Scan for the cell matching the given text and deliver its [X, Y] coordinate at center. 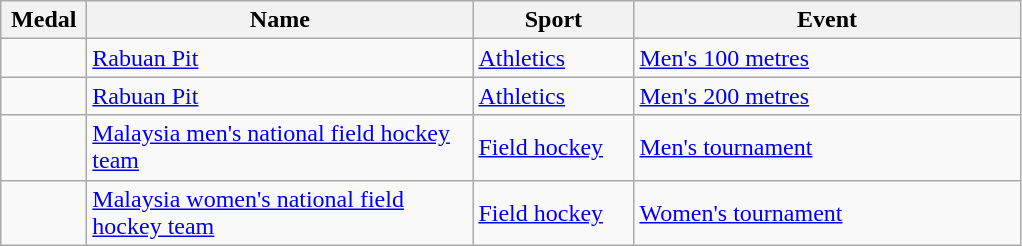
Medal [44, 20]
Men's 100 metres [827, 58]
Malaysia women's national field hockey team [280, 212]
Men's 200 metres [827, 96]
Men's tournament [827, 148]
Sport [554, 20]
Women's tournament [827, 212]
Event [827, 20]
Name [280, 20]
Malaysia men's national field hockey team [280, 148]
